From the cell containing the given text, extract its center point as [X, Y] coordinate. 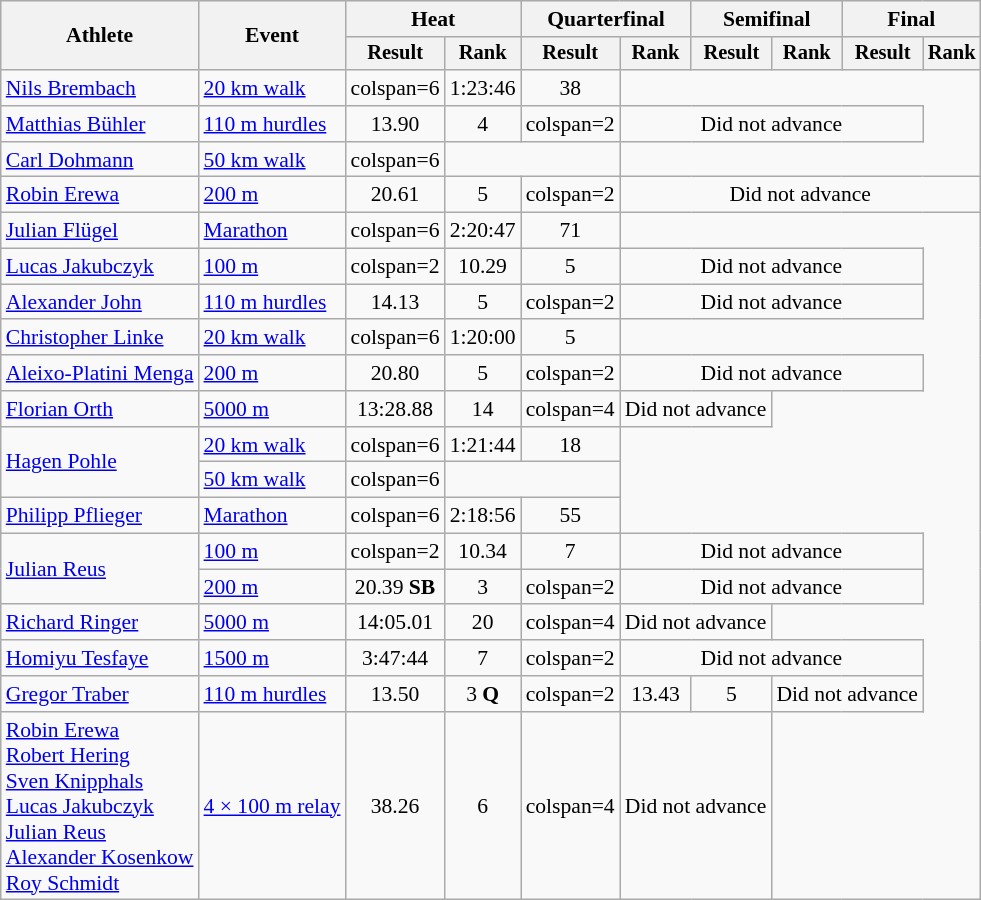
Hagen Pohle [100, 462]
20.39 SB [396, 587]
Richard Ringer [100, 623]
Gregor Traber [100, 694]
Florian Orth [100, 409]
10.29 [483, 267]
Nils Brembach [100, 88]
13.90 [396, 124]
3:47:44 [396, 658]
13.50 [396, 694]
2:20:47 [483, 231]
20.80 [396, 373]
Matthias Bühler [100, 124]
38 [570, 88]
Christopher Linke [100, 338]
4 [483, 124]
13:28.88 [396, 409]
3 Q [483, 694]
Julian Flügel [100, 231]
3 [483, 587]
Robin Erewa [100, 195]
10.34 [483, 552]
20 [483, 623]
Final [911, 19]
Carl Dohmann [100, 160]
Semifinal [766, 19]
Homiyu Tesfaye [100, 658]
14.13 [396, 302]
1:21:44 [483, 445]
Julian Reus [100, 570]
Philipp Pflieger [100, 516]
Event [272, 36]
Alexander John [100, 302]
14:05.01 [396, 623]
13.43 [656, 694]
Athlete [100, 36]
20.61 [396, 195]
18 [570, 445]
1:20:00 [483, 338]
Aleixo-Platini Menga [100, 373]
1:23:46 [483, 88]
Quarterfinal [606, 19]
71 [570, 231]
1500 m [272, 658]
Heat [434, 19]
2:18:56 [483, 516]
14 [483, 409]
55 [570, 516]
Lucas Jakubczyk [100, 267]
